Scan for the cell matching the given text and deliver its (X, Y) coordinate at center. 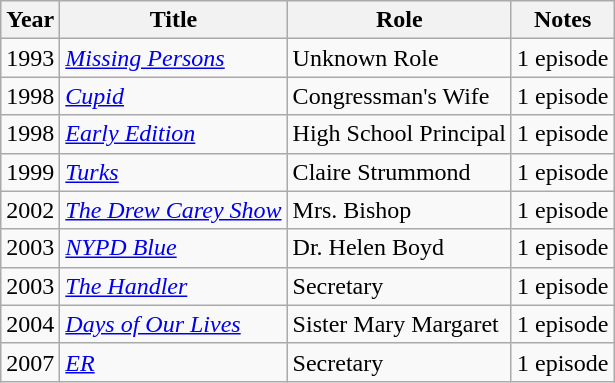
1999 (30, 172)
Congressman's Wife (399, 96)
The Drew Carey Show (174, 210)
1993 (30, 58)
Claire Strummond (399, 172)
Unknown Role (399, 58)
Sister Mary Margaret (399, 324)
High School Principal (399, 134)
Early Edition (174, 134)
NYPD Blue (174, 248)
Year (30, 20)
Missing Persons (174, 58)
Cupid (174, 96)
The Handler (174, 286)
2004 (30, 324)
Mrs. Bishop (399, 210)
ER (174, 362)
Days of Our Lives (174, 324)
Title (174, 20)
Notes (562, 20)
Dr. Helen Boyd (399, 248)
2002 (30, 210)
2007 (30, 362)
Role (399, 20)
Turks (174, 172)
